For the text-containing cell, return its midpoint in [x, y] coordinate format. 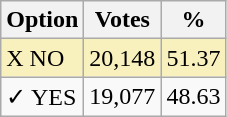
19,077 [122, 97]
20,148 [122, 58]
% [194, 20]
X NO [42, 58]
Votes [122, 20]
✓ YES [42, 97]
48.63 [194, 97]
51.37 [194, 58]
Option [42, 20]
